Locate the cell with the specified text and output its [x, y] center coordinate. 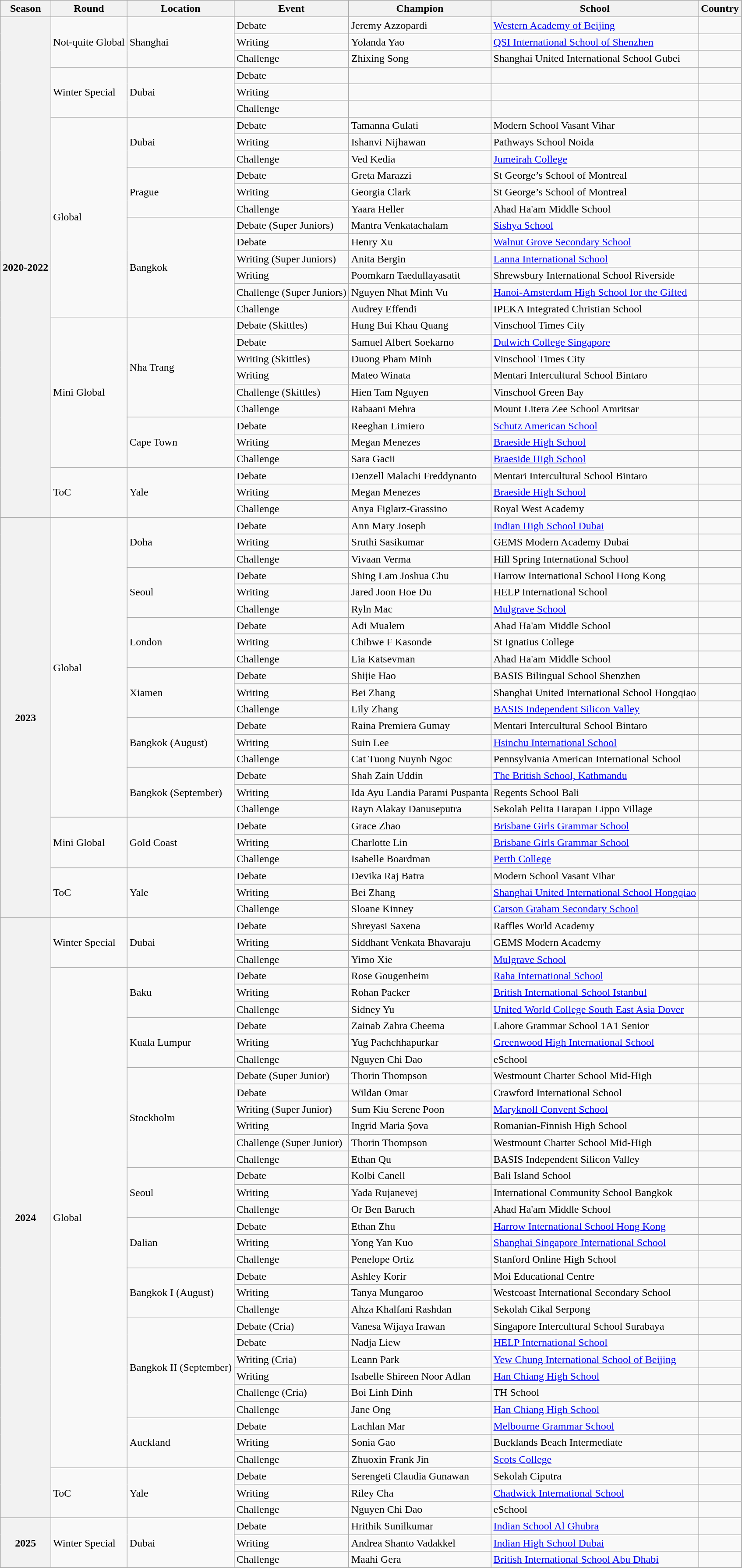
Serengeti Claudia Gunawan [420, 1476]
Shanghai United International School Gubei [595, 59]
Georgia Clark [420, 192]
Lia Katsevman [420, 659]
Debate (Cria) [292, 1326]
Hsinchu International School [595, 743]
Hanoi-Amsterdam High School for the Gifted [595, 292]
Dalian [180, 1242]
Isabelle Shireen Noor Adlan [420, 1376]
Hien Tam Nguyen [420, 392]
Penelope Ortiz [420, 1259]
Nadja Liew [420, 1343]
Bangkok [180, 267]
Challenge (Cria) [292, 1393]
Royal West Academy [595, 509]
Sruthi Sasikumar [420, 542]
Vinschool Green Bay [595, 392]
Lily Zhang [420, 709]
Maryknoll Convent School [595, 1109]
Lanna International School [595, 259]
Raffles World Academy [595, 926]
Charlotte Lin [420, 842]
Hrithik Sunilkumar [420, 1526]
Writing (Super Juniors) [292, 259]
Tamanna Gulati [420, 125]
School [595, 9]
Writing (Skittles) [292, 359]
Denzell Malachi Freddynanto [420, 475]
Walnut Grove Secondary School [595, 242]
London [180, 642]
St Ignatius College [595, 642]
Nguyen Nhat Minh Vu [420, 292]
Greenwood High International School [595, 1043]
Challenge (Super Juniors) [292, 292]
2023 [25, 718]
Writing (Cria) [292, 1359]
Kuala Lumpur [180, 1043]
Cat Tuong Nuynh Ngoc [420, 759]
Baku [180, 992]
Adi Mualem [420, 626]
QSI International School of Shenzhen [595, 42]
Mateo Winata [420, 375]
Rohan Packer [420, 992]
TH School [595, 1393]
Isabelle Boardman [420, 859]
Indian School Al Ghubra [595, 1526]
Jared Joon Hoe Du [420, 592]
Hung Bui Khau Quang [420, 326]
Challenge (Super Junior) [292, 1143]
Crawford International School [595, 1093]
Dulwich College Singapore [595, 342]
Champion [420, 9]
Ahza Khalfani Rashdan [420, 1310]
Kolbi Canell [420, 1176]
Yada Rujanevej [420, 1193]
Chibwe F Kasonde [420, 642]
Event [292, 9]
Maahi Gera [420, 1560]
Sara Gacii [420, 459]
Westcoast International Secondary School [595, 1293]
Round [89, 9]
Regents School Bali [595, 793]
Yug Pachchhapurkar [420, 1043]
Romanian-Finnish High School [595, 1126]
Pathways School Noida [595, 142]
Pennsylvania American International School [595, 759]
Zhuoxin Frank Jin [420, 1459]
Or Ben Baruch [420, 1209]
Poomkarn Taedullayasatit [420, 276]
British International School Istanbul [595, 992]
Chadwick International School [595, 1493]
Bangkok I (August) [180, 1293]
Andrea Shanto Vadakkel [420, 1543]
Bucklands Beach Intermediate [595, 1443]
Debate (Skittles) [292, 326]
GEMS Modern Academy [595, 942]
Bangkok II (September) [180, 1368]
Bangkok (August) [180, 742]
Ida Ayu Landia Parami Puspanta [420, 793]
Cape Town [180, 442]
Doha [180, 542]
Sekolah Cikal Serpong [595, 1310]
BASIS Bilingual School Shenzhen [595, 676]
Zhixing Song [420, 59]
Ryln Mac [420, 609]
Samuel Albert Soekarno [420, 342]
Country [720, 9]
Rabaani Mehra [420, 409]
Suin Lee [420, 743]
Yew Chung International School of Beijing [595, 1359]
Vanesa Wijaya Irawan [420, 1326]
GEMS Modern Academy Dubai [595, 542]
Gold Coast [180, 842]
Raha International School [595, 976]
Prague [180, 192]
Shijie Hao [420, 676]
Rayn Alakay Danuseputra [420, 809]
Devika Raj Batra [420, 876]
Duong Pham Minh [420, 359]
Zainab Zahra Cheema [420, 1026]
Reeghan Limiero [420, 425]
Melbourne Grammar School [595, 1426]
Rose Gougenheim [420, 976]
United World College South East Asia Dover [595, 1009]
Xiamen [180, 692]
Lachlan Mar [420, 1426]
Greta Marazzi [420, 175]
British International School Abu Dhabi [595, 1560]
Jane Ong [420, 1409]
Anya Figlarz-Grassino [420, 509]
Yolanda Yao [420, 42]
Raina Premiera Gumay [420, 726]
Audrey Effendi [420, 309]
Shreyasi Saxena [420, 926]
Debate (Super Junior) [292, 1076]
Ethan Qu [420, 1159]
Not-quite Global [89, 42]
Auckland [180, 1443]
2025 [25, 1543]
Stanford Online High School [595, 1259]
International Community School Bangkok [595, 1193]
2020-2022 [25, 267]
Ann Mary Joseph [420, 526]
Shanghai [180, 42]
Yaara Heller [420, 209]
Yong Yan Kuo [420, 1242]
Nha Trang [180, 367]
Hill Spring International School [595, 559]
Sum Kiu Serene Poon [420, 1109]
Shah Zain Uddin [420, 776]
Shing Lam Joshua Chu [420, 576]
Siddhant Venkata Bhavaraju [420, 942]
Stockholm [180, 1118]
Anita Bergin [420, 259]
IPEKA Integrated Christian School [595, 309]
Moi Educational Centre [595, 1276]
Shanghai Singapore International School [595, 1242]
Writing (Super Junior) [292, 1109]
Western Academy of Beijing [595, 25]
Sekolah Pelita Harapan Lippo Village [595, 809]
Debate (Super Juniors) [292, 226]
Bangkok (September) [180, 793]
Sonia Gao [420, 1443]
Ved Kedia [420, 159]
Ishanvi Nijhawan [420, 142]
Challenge (Skittles) [292, 392]
Wildan Omar [420, 1093]
Bali Island School [595, 1176]
Henry Xu [420, 242]
Mantra Venkatachalam [420, 226]
Location [180, 9]
Ingrid Maria Șova [420, 1126]
Scots College [595, 1459]
Ashley Korir [420, 1276]
Leann Park [420, 1359]
Sidney Yu [420, 1009]
Tanya Mungaroo [420, 1293]
Sloane Kinney [420, 909]
Riley Cha [420, 1493]
Yimo Xie [420, 959]
Boi Linh Dinh [420, 1393]
Season [25, 9]
Perth College [595, 859]
Ethan Zhu [420, 1226]
Jeremy Azzopardi [420, 25]
Carson Graham Secondary School [595, 909]
Mount Litera Zee School Amritsar [595, 409]
Schutz American School [595, 425]
2024 [25, 1218]
Lahore Grammar School 1A1 Senior [595, 1026]
Grace Zhao [420, 826]
Sekolah Ciputra [595, 1476]
Vivaan Verma [420, 559]
Shrewsbury International School Riverside [595, 276]
The British School, Kathmandu [595, 776]
Sishya School [595, 226]
Singapore Intercultural School Surabaya [595, 1326]
Jumeirah College [595, 159]
